Pinpoint the cell where the given text exists, returning its (X, Y) midpoint coordinate. 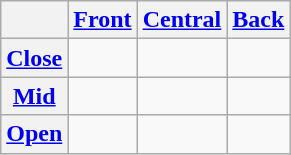
Close (34, 58)
Mid (34, 96)
Back (258, 20)
Front (102, 20)
Central (182, 20)
Open (34, 134)
